Determine the (x, y) coordinate at the center of the cell enclosing the given text.  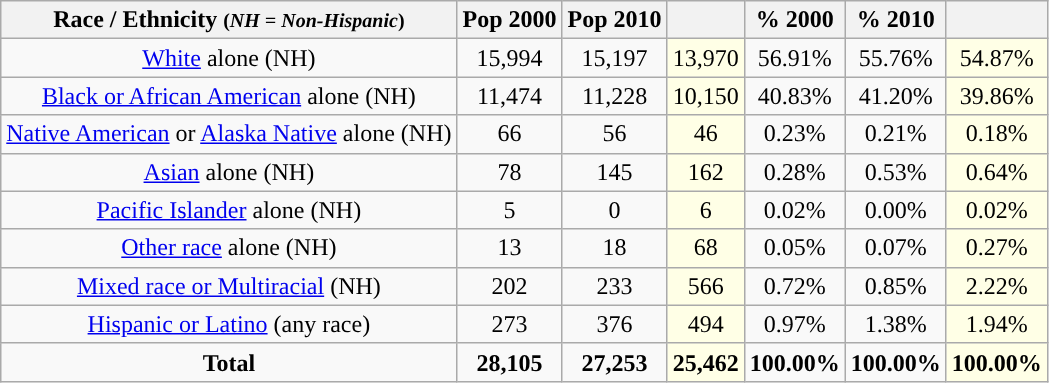
Native American or Alaska Native alone (NH) (229, 134)
11,228 (614, 96)
0.85% (896, 286)
28,105 (510, 362)
Pop 2000 (510, 20)
55.76% (896, 58)
40.83% (794, 96)
0.00% (896, 210)
13,970 (706, 58)
2.22% (996, 286)
494 (706, 324)
10,150 (706, 96)
0.28% (794, 172)
0.72% (794, 286)
0.05% (794, 248)
1.38% (896, 324)
18 (614, 248)
White alone (NH) (229, 58)
66 (510, 134)
376 (614, 324)
0.27% (996, 248)
0.21% (896, 134)
25,462 (706, 362)
15,197 (614, 58)
1.94% (996, 324)
0.53% (896, 172)
0.18% (996, 134)
Race / Ethnicity (NH = Non-Hispanic) (229, 20)
162 (706, 172)
27,253 (614, 362)
566 (706, 286)
56.91% (794, 58)
54.87% (996, 58)
Other race alone (NH) (229, 248)
56 (614, 134)
78 (510, 172)
11,474 (510, 96)
13 (510, 248)
15,994 (510, 58)
0.07% (896, 248)
Total (229, 362)
68 (706, 248)
39.86% (996, 96)
145 (614, 172)
Asian alone (NH) (229, 172)
0.64% (996, 172)
6 (706, 210)
202 (510, 286)
233 (614, 286)
0.97% (794, 324)
Pacific Islander alone (NH) (229, 210)
% 2000 (794, 20)
5 (510, 210)
46 (706, 134)
Black or African American alone (NH) (229, 96)
Mixed race or Multiracial (NH) (229, 286)
0.23% (794, 134)
273 (510, 324)
Hispanic or Latino (any race) (229, 324)
0 (614, 210)
41.20% (896, 96)
Pop 2010 (614, 20)
% 2010 (896, 20)
